Locate the cell with the specified text and output its (x, y) center coordinate. 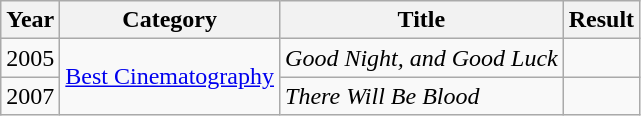
Result (601, 20)
2007 (30, 96)
2005 (30, 58)
There Will Be Blood (422, 96)
Category (170, 20)
Good Night, and Good Luck (422, 58)
Title (422, 20)
Best Cinematography (170, 77)
Year (30, 20)
